From the cell containing the given text, extract its center point as [X, Y] coordinate. 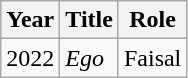
Year [30, 20]
2022 [30, 58]
Ego [90, 58]
Title [90, 20]
Role [152, 20]
Faisal [152, 58]
